Output the [X, Y] coordinate of the center of the cell containing the given text.  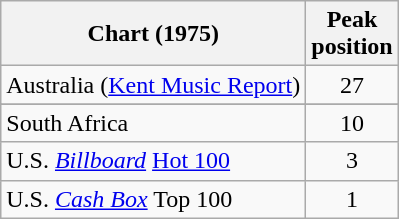
27 [352, 85]
3 [352, 161]
U.S. Billboard Hot 100 [154, 161]
Australia (Kent Music Report) [154, 85]
South Africa [154, 123]
U.S. Cash Box Top 100 [154, 199]
Chart (1975) [154, 34]
1 [352, 199]
Peakposition [352, 34]
10 [352, 123]
